Pinpoint the cell where the given text exists, returning its [X, Y] midpoint coordinate. 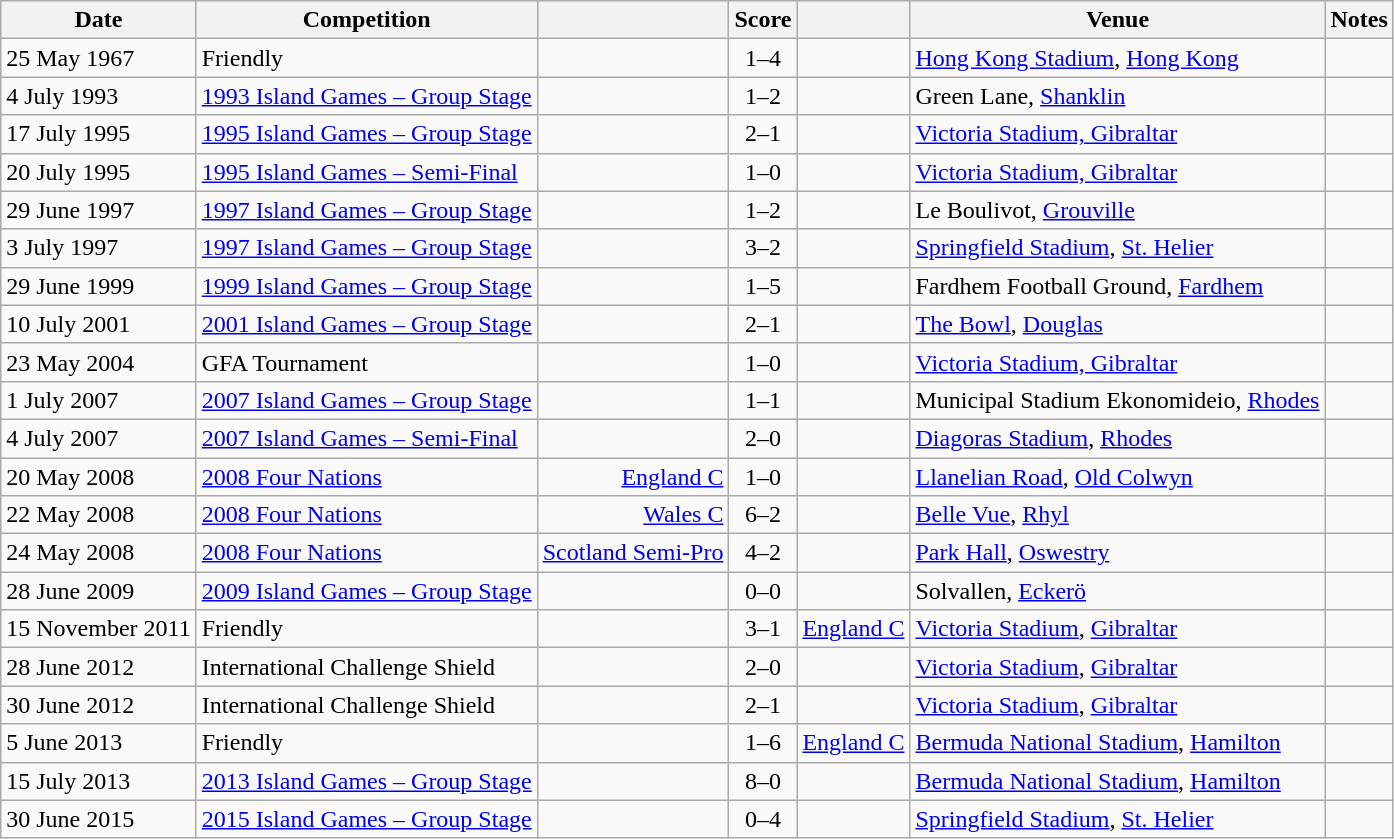
1993 Island Games – Group Stage [366, 96]
Le Boulivot, Grouville [1118, 210]
Date [98, 20]
1–5 [763, 286]
10 July 2001 [98, 324]
24 May 2008 [98, 553]
4 July 1993 [98, 96]
1995 Island Games – Group Stage [366, 134]
30 June 2012 [98, 705]
The Bowl, Douglas [1118, 324]
15 July 2013 [98, 781]
3–1 [763, 629]
1–1 [763, 400]
1995 Island Games – Semi-Final [366, 172]
Notes [1359, 20]
25 May 1967 [98, 58]
Park Hall, Oswestry [1118, 553]
Wales C [633, 515]
Municipal Stadium Ekonomideio, Rhodes [1118, 400]
29 June 1997 [98, 210]
6–2 [763, 515]
1–6 [763, 743]
Fardhem Football Ground, Fardhem [1118, 286]
20 May 2008 [98, 477]
1 July 2007 [98, 400]
5 June 2013 [98, 743]
22 May 2008 [98, 515]
Llanelian Road, Old Colwyn [1118, 477]
Green Lane, Shanklin [1118, 96]
1–4 [763, 58]
4–2 [763, 553]
3 July 1997 [98, 248]
1999 Island Games – Group Stage [366, 286]
2015 Island Games – Group Stage [366, 819]
Scotland Semi-Pro [633, 553]
2007 Island Games – Group Stage [366, 400]
Competition [366, 20]
Diagoras Stadium, Rhodes [1118, 438]
2007 Island Games – Semi-Final [366, 438]
30 June 2015 [98, 819]
0–4 [763, 819]
23 May 2004 [98, 362]
8–0 [763, 781]
28 June 2009 [98, 591]
Score [763, 20]
Hong Kong Stadium, Hong Kong [1118, 58]
29 June 1999 [98, 286]
4 July 2007 [98, 438]
20 July 1995 [98, 172]
0–0 [763, 591]
Venue [1118, 20]
GFA Tournament [366, 362]
Solvallen, Eckerö [1118, 591]
2013 Island Games – Group Stage [366, 781]
28 June 2012 [98, 667]
2001 Island Games – Group Stage [366, 324]
17 July 1995 [98, 134]
3–2 [763, 248]
Belle Vue, Rhyl [1118, 515]
2009 Island Games – Group Stage [366, 591]
15 November 2011 [98, 629]
